From the cell containing the given text, extract its center point as [x, y] coordinate. 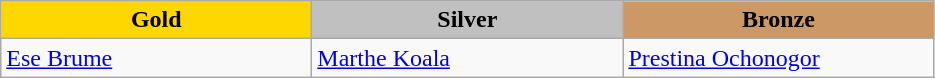
Silver [468, 20]
Marthe Koala [468, 58]
Prestina Ochonogor [778, 58]
Gold [156, 20]
Bronze [778, 20]
Ese Brume [156, 58]
